Capture the cell that displays the provided text and extract its [X, Y] central coordinate. 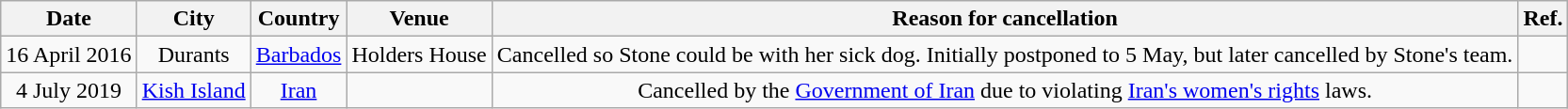
Iran [299, 90]
16 April 2016 [69, 54]
Reason for cancellation [1005, 19]
Ref. [1543, 19]
Venue [419, 19]
City [194, 19]
Cancelled by the Government of Iran due to violating Iran's women's rights laws. [1005, 90]
Date [69, 19]
Barbados [299, 54]
4 July 2019 [69, 90]
Kish Island [194, 90]
Durants [194, 54]
Country [299, 19]
Holders House [419, 54]
Cancelled so Stone could be with her sick dog. Initially postponed to 5 May, but later cancelled by Stone's team. [1005, 54]
